Determine the [x, y] coordinate at the center of the cell enclosing the given text.  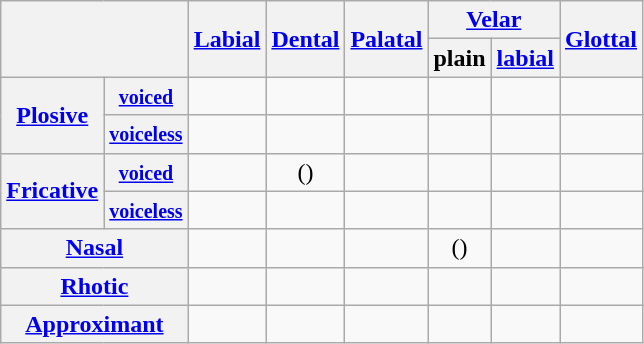
plain [460, 58]
Palatal [386, 39]
Labial [227, 39]
Nasal [94, 248]
Approximant [94, 324]
labial [525, 58]
Velar [494, 20]
Fricative [52, 191]
Glottal [602, 39]
Dental [306, 39]
Plosive [52, 115]
Rhotic [94, 286]
